Provide the [X, Y] coordinate of the cell's center where the given text is located.  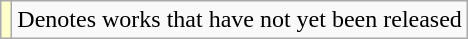
Denotes works that have not yet been released [240, 20]
